Return [x, y] of the center of cell containing provided text 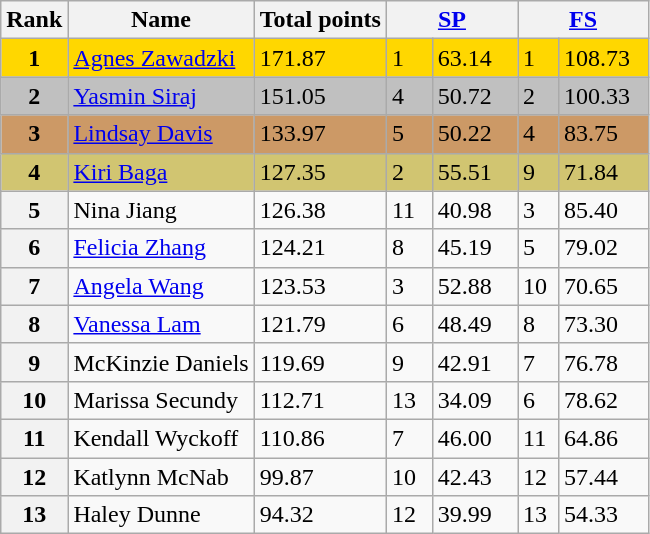
46.00 [474, 438]
Kiri Baga [161, 172]
Lindsay Davis [161, 134]
50.22 [474, 134]
57.44 [603, 477]
Vanessa Lam [161, 324]
70.65 [603, 286]
151.05 [320, 96]
45.19 [474, 248]
126.38 [320, 210]
Yasmin Siraj [161, 96]
42.91 [474, 362]
52.88 [474, 286]
133.97 [320, 134]
171.87 [320, 58]
76.78 [603, 362]
119.69 [320, 362]
71.84 [603, 172]
85.40 [603, 210]
127.35 [320, 172]
Felicia Zhang [161, 248]
83.75 [603, 134]
99.87 [320, 477]
79.02 [603, 248]
64.86 [603, 438]
Kendall Wyckoff [161, 438]
54.33 [603, 515]
39.99 [474, 515]
34.09 [474, 400]
Katlynn McNab [161, 477]
78.62 [603, 400]
Angela Wang [161, 286]
FS [584, 20]
94.32 [320, 515]
42.43 [474, 477]
123.53 [320, 286]
73.30 [603, 324]
Haley Dunne [161, 515]
63.14 [474, 58]
Name [161, 20]
108.73 [603, 58]
100.33 [603, 96]
Total points [320, 20]
112.71 [320, 400]
Marissa Secundy [161, 400]
110.86 [320, 438]
McKinzie Daniels [161, 362]
50.72 [474, 96]
Agnes Zawadzki [161, 58]
SP [452, 20]
124.21 [320, 248]
48.49 [474, 324]
Nina Jiang [161, 210]
Rank [34, 20]
55.51 [474, 172]
121.79 [320, 324]
40.98 [474, 210]
